Return the [x, y] coordinate for the center point of the cell that contains the specified text.  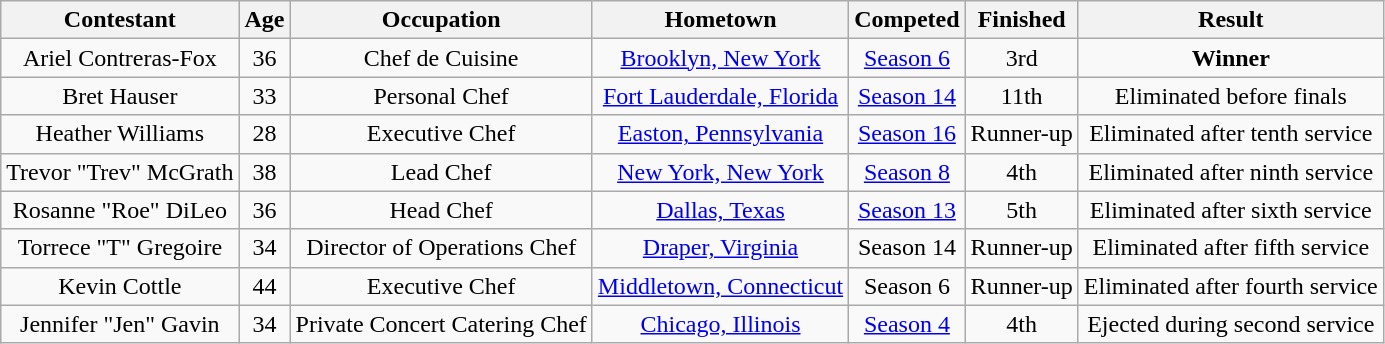
44 [264, 286]
Fort Lauderdale, Florida [720, 96]
Ejected during second service [1230, 324]
Head Chef [441, 210]
Private Concert Catering Chef [441, 324]
Occupation [441, 20]
5th [1022, 210]
38 [264, 172]
Season 4 [907, 324]
28 [264, 134]
Chicago, Illinois [720, 324]
Hometown [720, 20]
33 [264, 96]
Dallas, Texas [720, 210]
Finished [1022, 20]
3rd [1022, 58]
11th [1022, 96]
Middletown, Connecticut [720, 286]
Contestant [120, 20]
Director of Operations Chef [441, 248]
Eliminated after tenth service [1230, 134]
Brooklyn, New York [720, 58]
Age [264, 20]
Eliminated after fourth service [1230, 286]
Torrece "T" Gregoire [120, 248]
Eliminated after sixth service [1230, 210]
Eliminated after ninth service [1230, 172]
Rosanne "Roe" DiLeo [120, 210]
Winner [1230, 58]
Jennifer "Jen" Gavin [120, 324]
Ariel Contreras-Fox [120, 58]
Draper, Virginia [720, 248]
Eliminated after fifth service [1230, 248]
Result [1230, 20]
Eliminated before finals [1230, 96]
Bret Hauser [120, 96]
Kevin Cottle [120, 286]
Chef de Cuisine [441, 58]
Easton, Pennsylvania [720, 134]
Season 13 [907, 210]
Competed [907, 20]
Season 16 [907, 134]
Personal Chef [441, 96]
Lead Chef [441, 172]
Heather Williams [120, 134]
Season 8 [907, 172]
Trevor "Trev" McGrath [120, 172]
New York, New York [720, 172]
